Identify which cell holds the provided text, then report its (x, y) central coordinate. 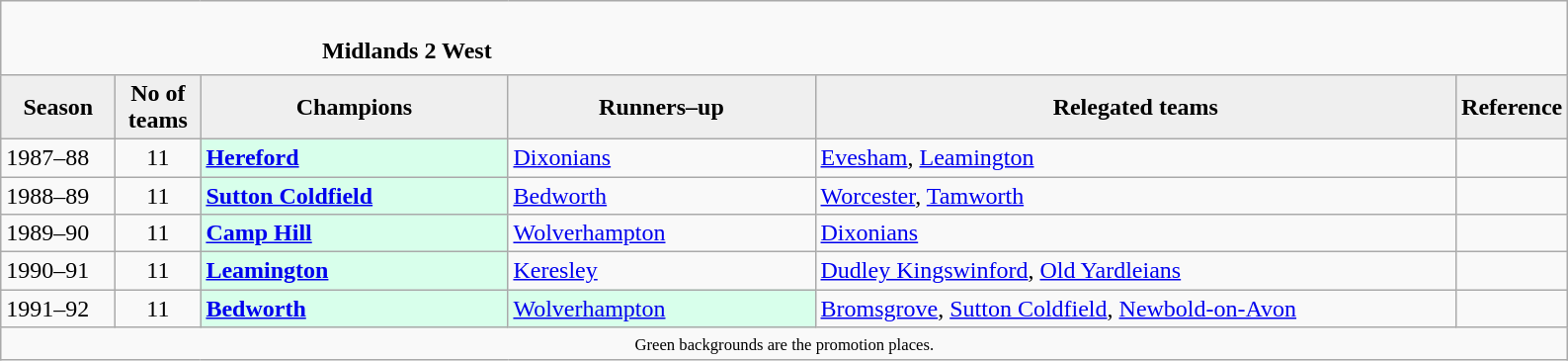
1987–88 (58, 157)
Camp Hill (354, 233)
Leamington (354, 271)
Keresley (662, 271)
Hereford (354, 157)
Season (58, 107)
Reference (1512, 107)
1990–91 (58, 271)
Evesham, Leamington (1136, 157)
Bromsgrove, Sutton Coldfield, Newbold-on-Avon (1136, 309)
Worcester, Tamworth (1136, 195)
Champions (354, 107)
No of teams (158, 107)
1988–89 (58, 195)
Dudley Kingswinford, Old Yardleians (1136, 271)
Relegated teams (1136, 107)
1989–90 (58, 233)
Runners–up (662, 107)
Green backgrounds are the promotion places. (784, 344)
Sutton Coldfield (354, 195)
1991–92 (58, 309)
